Extract the [X, Y] coordinate from the center of the cell holding the provided text.  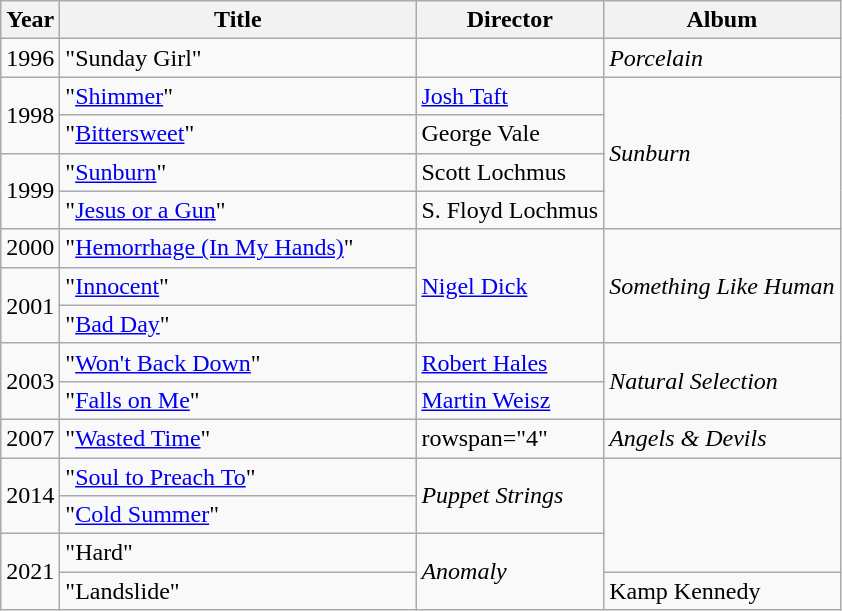
"Soul to Preach To" [238, 477]
S. Floyd Lochmus [510, 210]
2001 [30, 305]
Nigel Dick [510, 286]
"Cold Summer" [238, 515]
Anomaly [510, 572]
1996 [30, 58]
"Bad Day" [238, 324]
rowspan="4" [510, 438]
Martin Weisz [510, 400]
"Hemorrhage (In My Hands)" [238, 248]
Title [238, 20]
2000 [30, 248]
Kamp Kennedy [722, 591]
"Sunday Girl" [238, 58]
"Jesus or a Gun" [238, 210]
"Won't Back Down" [238, 362]
"Wasted Time" [238, 438]
Scott Lochmus [510, 172]
2003 [30, 381]
1998 [30, 115]
Josh Taft [510, 96]
2007 [30, 438]
"Hard" [238, 553]
"Innocent" [238, 286]
Robert Hales [510, 362]
"Falls on Me" [238, 400]
"Shimmer" [238, 96]
2021 [30, 572]
Puppet Strings [510, 496]
Album [722, 20]
Angels & Devils [722, 438]
Something Like Human [722, 286]
"Sunburn" [238, 172]
"Landslide" [238, 591]
George Vale [510, 134]
1999 [30, 191]
Porcelain [722, 58]
Natural Selection [722, 381]
Sunburn [722, 153]
2014 [30, 496]
Year [30, 20]
"Bittersweet" [238, 134]
Director [510, 20]
